Locate the cell with the specified text and output its (X, Y) center coordinate. 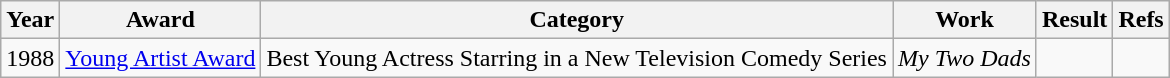
Award (160, 20)
Best Young Actress Starring in a New Television Comedy Series (577, 58)
Young Artist Award (160, 58)
Category (577, 20)
Work (964, 20)
My Two Dads (964, 58)
Refs (1141, 20)
Result (1074, 20)
1988 (30, 58)
Year (30, 20)
